Search for the cell housing the specified text and yield its [X, Y] center coordinate. 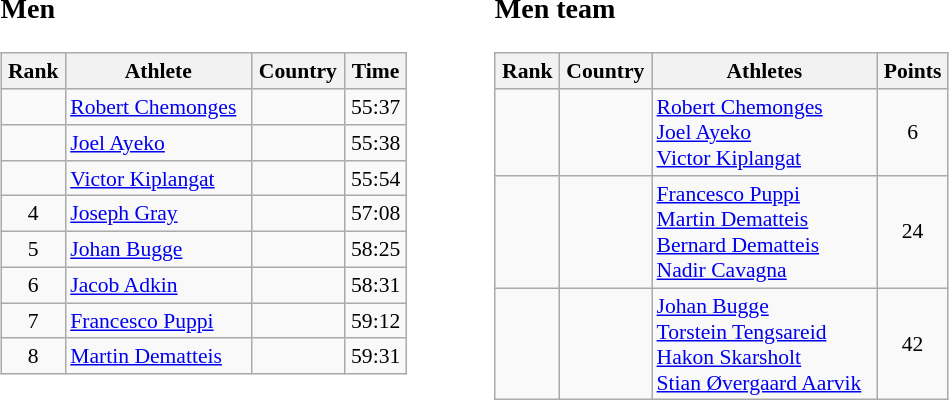
Robert ChemongesJoel AyekoVictor Kiplangat [764, 132]
Jacob Adkin [158, 285]
Athlete [158, 71]
Francesco PuppiMartin DematteisBernard DematteisNadir Cavagna [764, 232]
24 [912, 232]
55:54 [376, 178]
55:38 [376, 143]
57:08 [376, 214]
Time [376, 71]
Johan Bugge [158, 250]
Johan BuggeTorstein TengsareidHakon SkarsholtStian Øvergaard Aarvik [764, 344]
Points [912, 71]
7 [33, 321]
58:25 [376, 250]
59:12 [376, 321]
Joel Ayeko [158, 143]
8 [33, 356]
42 [912, 344]
Joseph Gray [158, 214]
Francesco Puppi [158, 321]
Robert Chemonges [158, 107]
Victor Kiplangat [158, 178]
4 [33, 214]
59:31 [376, 356]
Martin Dematteis [158, 356]
58:31 [376, 285]
5 [33, 250]
Athletes [764, 71]
55:37 [376, 107]
